Pinpoint the cell where the given text exists, returning its [x, y] midpoint coordinate. 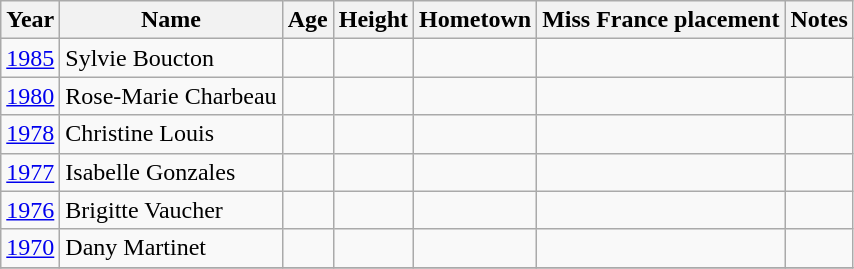
1985 [30, 58]
Brigitte Vaucher [171, 210]
Isabelle Gonzales [171, 172]
1980 [30, 96]
Christine Louis [171, 134]
1977 [30, 172]
Hometown [476, 20]
Dany Martinet [171, 248]
Year [30, 20]
1970 [30, 248]
Notes [819, 20]
Sylvie Boucton [171, 58]
Age [308, 20]
Rose-Marie Charbeau [171, 96]
Name [171, 20]
Height [373, 20]
Miss France placement [661, 20]
1978 [30, 134]
1976 [30, 210]
